For the text-containing cell, return its midpoint in [X, Y] coordinate format. 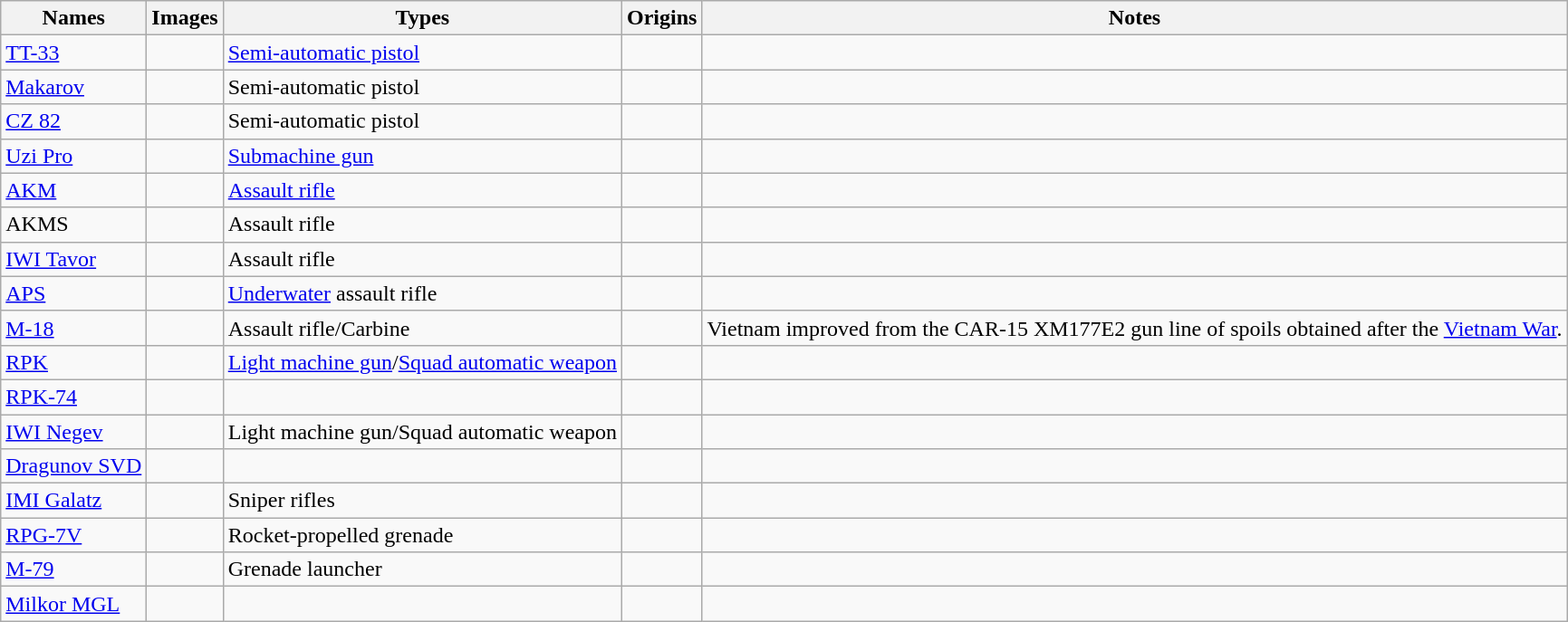
Uzi Pro [74, 156]
AKMS [74, 225]
RPG-7V [74, 535]
Notes [1134, 18]
Vietnam improved from the CAR-15 XM177E2 gun line of spoils obtained after the Vietnam War. [1134, 328]
Underwater assault rifle [422, 293]
Milkor MGL [74, 604]
Images [185, 18]
IMI Galatz [74, 501]
IWI Negev [74, 432]
RPK [74, 362]
Submachine gun [422, 156]
Grenade launcher [422, 569]
Makarov [74, 87]
RPK-74 [74, 397]
CZ 82 [74, 121]
Names [74, 18]
M-79 [74, 569]
AKM [74, 190]
Types [422, 18]
Assault rifle/Carbine [422, 328]
Sniper rifles [422, 501]
Rocket-propelled grenade [422, 535]
TT-33 [74, 53]
APS [74, 293]
Dragunov SVD [74, 466]
IWI Tavor [74, 259]
M-18 [74, 328]
Origins [662, 18]
